Find where the given text appears and provide that cell's center as (x, y) coordinate. 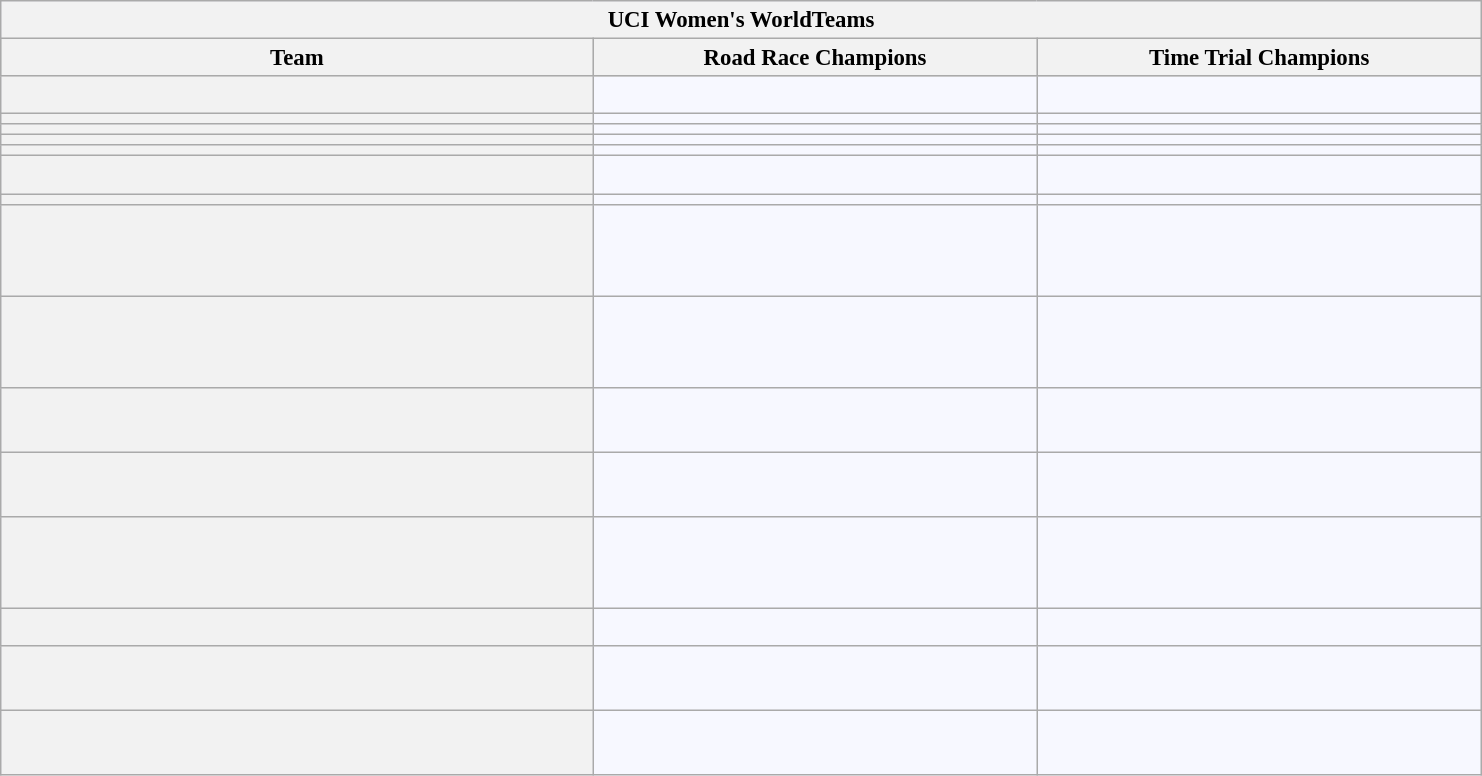
Road Race Champions (815, 58)
Team (297, 58)
UCI Women's WorldTeams (741, 20)
Time Trial Champions (1259, 58)
